For the text-containing cell, return its midpoint in [X, Y] coordinate format. 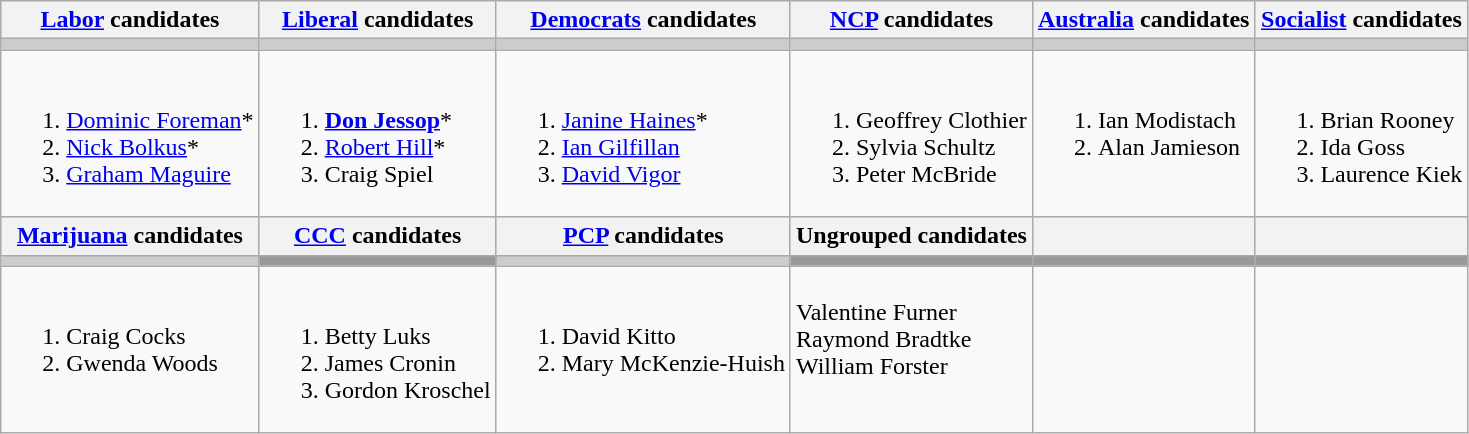
David KittoMary McKenzie-Huish [643, 350]
Ian ModistachAlan Jamieson [1143, 134]
Valentine Furner Raymond Bradtke William Forster [911, 350]
Liberal candidates [378, 20]
Craig CocksGwenda Woods [130, 350]
PCP candidates [643, 236]
Ungrouped candidates [911, 236]
Geoffrey ClothierSylvia SchultzPeter McBride [911, 134]
Betty LuksJames CroninGordon Kroschel [378, 350]
Democrats candidates [643, 20]
Janine Haines*Ian GilfillanDavid Vigor [643, 134]
Don Jessop*Robert Hill*Craig Spiel [378, 134]
Brian RooneyIda GossLaurence Kiek [1362, 134]
Australia candidates [1143, 20]
NCP candidates [911, 20]
Socialist candidates [1362, 20]
CCC candidates [378, 236]
Marijuana candidates [130, 236]
Labor candidates [130, 20]
Dominic Foreman*Nick Bolkus*Graham Maguire [130, 134]
